Capture the cell that displays the provided text and extract its [x, y] central coordinate. 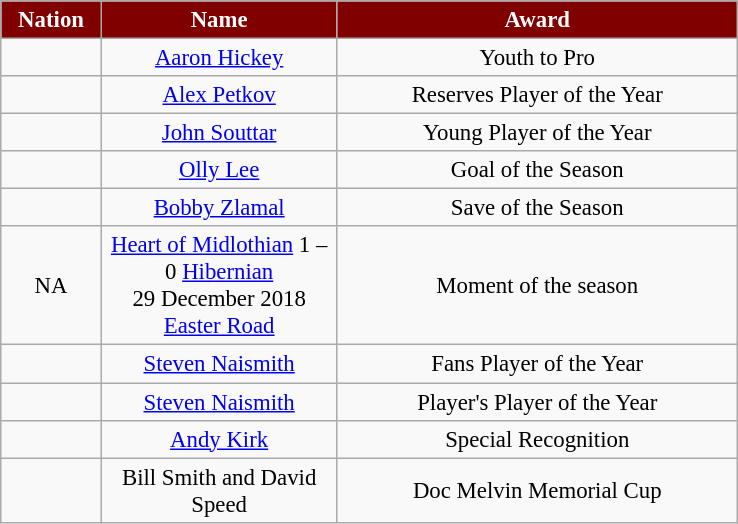
Player's Player of the Year [538, 402]
Young Player of the Year [538, 133]
Andy Kirk [219, 439]
Name [219, 20]
Bobby Zlamal [219, 208]
NA [52, 286]
Fans Player of the Year [538, 364]
Moment of the season [538, 286]
Nation [52, 20]
Bill Smith and David Speed [219, 490]
Heart of Midlothian 1 – 0 Hibernian29 December 2018Easter Road [219, 286]
Reserves Player of the Year [538, 95]
Alex Petkov [219, 95]
Doc Melvin Memorial Cup [538, 490]
Olly Lee [219, 170]
Save of the Season [538, 208]
Youth to Pro [538, 58]
Aaron Hickey [219, 58]
Special Recognition [538, 439]
John Souttar [219, 133]
Award [538, 20]
Goal of the Season [538, 170]
